Capture the cell that displays the provided text and extract its [x, y] central coordinate. 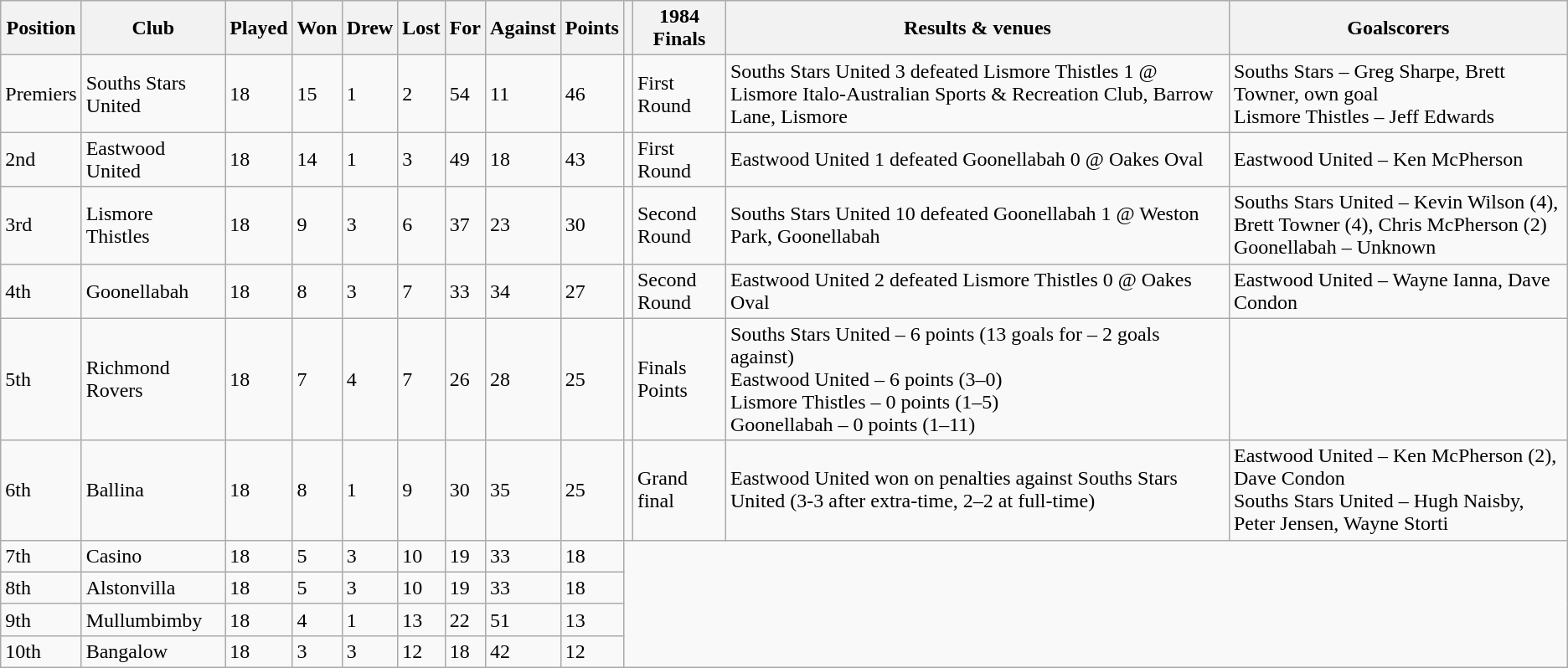
6 [421, 225]
42 [524, 651]
1984 Finals [678, 28]
6th [41, 491]
Club [153, 28]
Premiers [41, 94]
Results & venues [977, 28]
2nd [41, 159]
4th [41, 291]
Souths Stars United [153, 94]
Grand final [678, 491]
For [465, 28]
Goonellabah [153, 291]
14 [317, 159]
15 [317, 94]
54 [465, 94]
26 [465, 379]
37 [465, 225]
Souths Stars United – Kevin Wilson (4), Brett Towner (4), Chris McPherson (2)Goonellabah – Unknown [1398, 225]
Casino [153, 556]
5th [41, 379]
Drew [370, 28]
35 [524, 491]
Souths Stars United 3 defeated Lismore Thistles 1 @ Lismore Italo-Australian Sports & Recreation Club, Barrow Lane, Lismore [977, 94]
Souths Stars United 10 defeated Goonellabah 1 @ Weston Park, Goonellabah [977, 225]
2 [421, 94]
Eastwood United – Ken McPherson [1398, 159]
Won [317, 28]
28 [524, 379]
Eastwood United – Wayne Ianna, Dave Condon [1398, 291]
Eastwood United 2 defeated Lismore Thistles 0 @ Oakes Oval [977, 291]
Mullumbimby [153, 619]
Lismore Thistles [153, 225]
22 [465, 619]
Eastwood United won on penalties against Souths Stars United (3-3 after extra-time, 2–2 at full-time) [977, 491]
3rd [41, 225]
Finals Points [678, 379]
43 [591, 159]
Ballina [153, 491]
Eastwood United – Ken McPherson (2), Dave CondonSouths Stars United – Hugh Naisby, Peter Jensen, Wayne Storti [1398, 491]
7th [41, 556]
11 [524, 94]
27 [591, 291]
10th [41, 651]
Points [591, 28]
Bangalow [153, 651]
Eastwood United [153, 159]
Against [524, 28]
Souths Stars – Greg Sharpe, Brett Towner, own goalLismore Thistles – Jeff Edwards [1398, 94]
Played [259, 28]
Eastwood United 1 defeated Goonellabah 0 @ Oakes Oval [977, 159]
51 [524, 619]
Position [41, 28]
46 [591, 94]
Richmond Rovers [153, 379]
Goalscorers [1398, 28]
9th [41, 619]
Alstonvilla [153, 588]
Lost [421, 28]
8th [41, 588]
23 [524, 225]
49 [465, 159]
34 [524, 291]
